Detect which cell encompasses the target text, then output its [x, y] center coordinate. 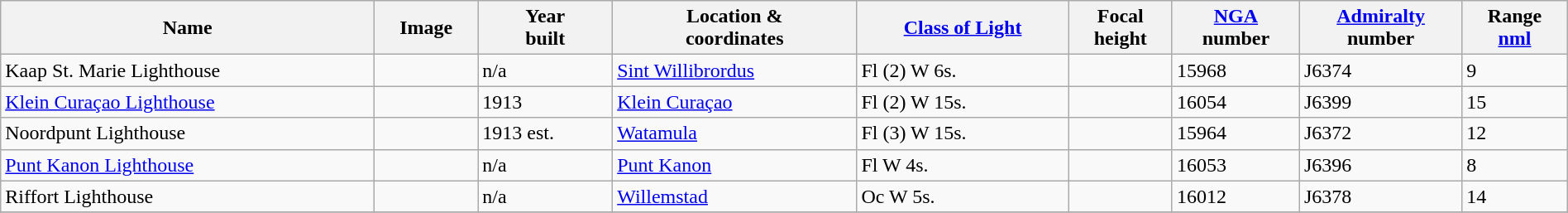
Kaap St. Marie Lighthouse [188, 70]
15964 [1236, 133]
Oc W 5s. [963, 196]
Punt Kanon [734, 165]
J6396 [1380, 165]
Name [188, 28]
9 [1515, 70]
15968 [1236, 70]
Class of Light [963, 28]
Punt Kanon Lighthouse [188, 165]
Riffort Lighthouse [188, 196]
12 [1515, 133]
Sint Willibrordus [734, 70]
Klein Curaçao [734, 102]
J6374 [1380, 70]
Willemstad [734, 196]
Focalheight [1120, 28]
1913 [546, 102]
16012 [1236, 196]
Fl (2) W 15s. [963, 102]
1913 est. [546, 133]
J6399 [1380, 102]
16053 [1236, 165]
Fl (3) W 15s. [963, 133]
15 [1515, 102]
Watamula [734, 133]
Admiraltynumber [1380, 28]
J6372 [1380, 133]
Fl (2) W 6s. [963, 70]
Location & coordinates [734, 28]
Klein Curaçao Lighthouse [188, 102]
Fl W 4s. [963, 165]
8 [1515, 165]
16054 [1236, 102]
Noordpunt Lighthouse [188, 133]
14 [1515, 196]
J6378 [1380, 196]
NGAnumber [1236, 28]
Yearbuilt [546, 28]
Rangenml [1515, 28]
Image [427, 28]
